Return the [X, Y] coordinate for the center point of the cell that contains the specified text.  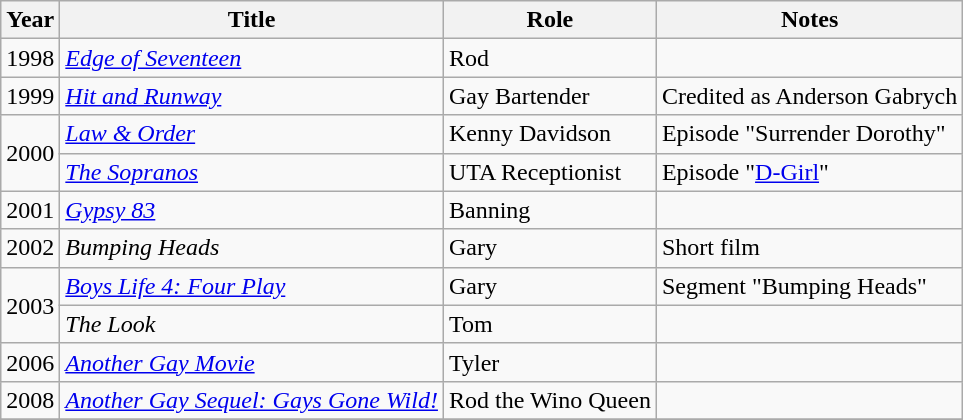
Another Gay Sequel: Gays Gone Wild! [252, 400]
Credited as Anderson Gabrych [809, 96]
2006 [30, 362]
Year [30, 20]
Episode "D-Girl" [809, 172]
Gay Bartender [550, 96]
Bumping Heads [252, 248]
The Look [252, 324]
Tom [550, 324]
Edge of Seventeen [252, 58]
Law & Order [252, 134]
Short film [809, 248]
Boys Life 4: Four Play [252, 286]
1998 [30, 58]
Notes [809, 20]
Banning [550, 210]
2003 [30, 305]
Rod [550, 58]
Tyler [550, 362]
2000 [30, 153]
Role [550, 20]
2001 [30, 210]
1999 [30, 96]
Episode "Surrender Dorothy" [809, 134]
Another Gay Movie [252, 362]
UTA Receptionist [550, 172]
Rod the Wino Queen [550, 400]
Title [252, 20]
Segment "Bumping Heads" [809, 286]
Hit and Runway [252, 96]
2002 [30, 248]
Kenny Davidson [550, 134]
The Sopranos [252, 172]
2008 [30, 400]
Gypsy 83 [252, 210]
